Provide the (x, y) coordinate of the cell's center where the given text is located.  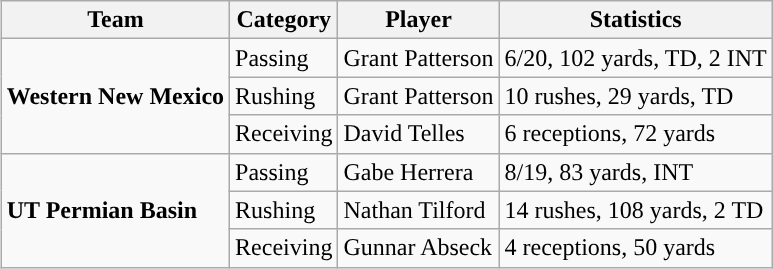
Gunnar Abseck (418, 248)
David Telles (418, 134)
10 rushes, 29 yards, TD (636, 96)
6 receptions, 72 yards (636, 134)
6/20, 102 yards, TD, 2 INT (636, 58)
4 receptions, 50 yards (636, 248)
14 rushes, 108 yards, 2 TD (636, 210)
8/19, 83 yards, INT (636, 172)
Player (418, 20)
Nathan Tilford (418, 210)
Western New Mexico (115, 96)
Team (115, 20)
Statistics (636, 20)
Gabe Herrera (418, 172)
Category (284, 20)
UT Permian Basin (115, 210)
